Detect which cell encompasses the target text, then output its [X, Y] center coordinate. 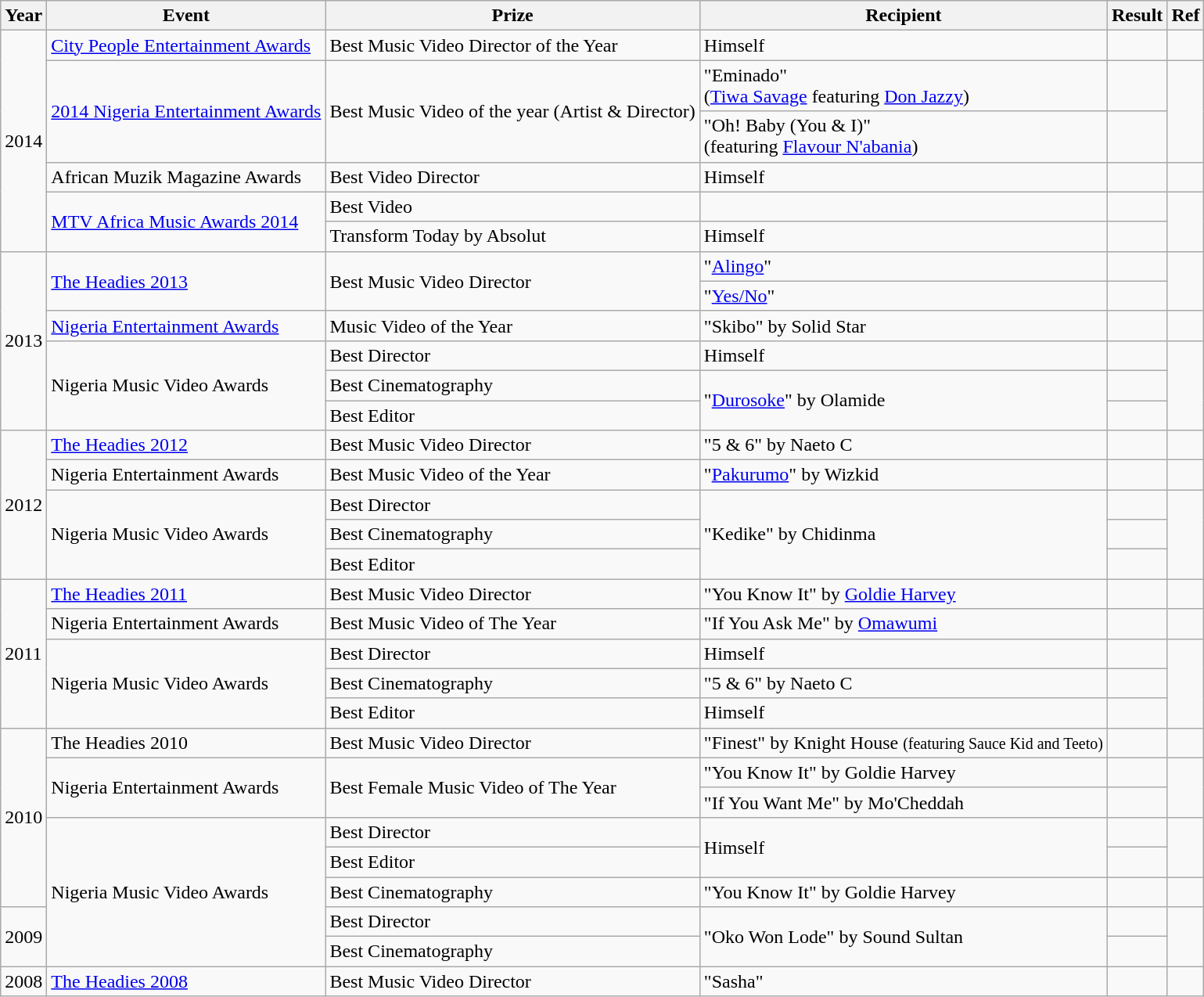
MTV Africa Music Awards 2014 [186, 221]
Best Music Video of the year (Artist & Director) [512, 111]
The Headies 2012 [186, 445]
2009 [23, 937]
Ref [1186, 16]
The Headies 2011 [186, 594]
"If You Want Me" by Mo'Cheddah [903, 802]
Best Music Video of The Year [512, 624]
"If You Ask Me" by Omawumi [903, 624]
"Pakurumo" by Wizkid [903, 475]
Year [23, 16]
2012 [23, 505]
Best Music Video of the Year [512, 475]
The Headies 2010 [186, 743]
Best Video Director [512, 177]
2014 Nigeria Entertainment Awards [186, 111]
2010 [23, 817]
Result [1137, 16]
Best Female Music Video of The Year [512, 787]
"Durosoke" by Olamide [903, 400]
African Muzik Magazine Awards [186, 177]
"Oh! Baby (You & I)" (featuring Flavour N'abania) [903, 136]
"Skibo" by Solid Star [903, 326]
Prize [512, 16]
Music Video of the Year [512, 326]
2011 [23, 653]
Recipient [903, 16]
"Kedike" by Chidinma [903, 534]
"Alingo" [903, 266]
"Finest" by Knight House (featuring Sauce Kid and Teeto) [903, 743]
Event [186, 16]
2013 [23, 340]
City People Entertainment Awards [186, 45]
2014 [23, 141]
Best Video [512, 207]
"Yes/No" [903, 296]
"Eminado" (Tiwa Savage featuring Don Jazzy) [903, 86]
The Headies 2008 [186, 981]
"Sasha" [903, 981]
"Oko Won Lode" by Sound Sultan [903, 937]
Transform Today by Absolut [512, 236]
2008 [23, 981]
The Headies 2013 [186, 281]
Best Music Video Director of the Year [512, 45]
